Find where the given text appears and provide that cell's center as [x, y] coordinate. 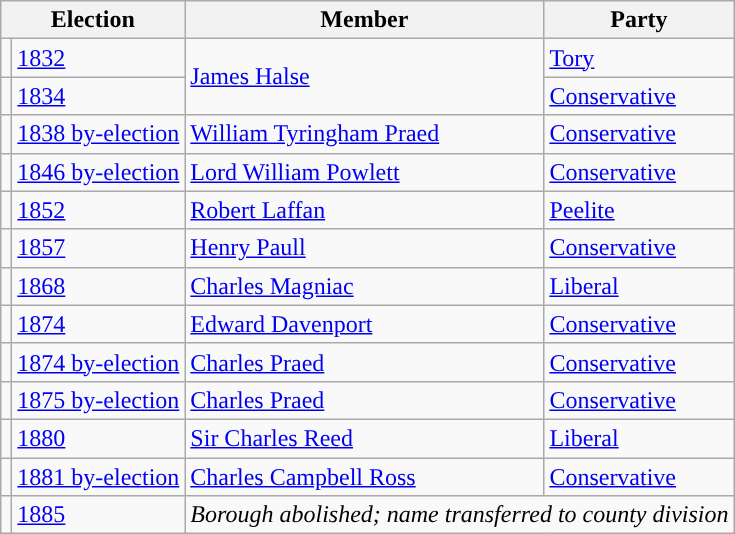
Robert Laffan [364, 210]
Borough abolished; name transferred to county division [460, 515]
Member [364, 20]
1857 [98, 248]
1834 [98, 96]
1885 [98, 515]
Lord William Powlett [364, 172]
William Tyringham Praed [364, 134]
1832 [98, 58]
Party [639, 20]
Henry Paull [364, 248]
1846 by-election [98, 172]
Peelite [639, 210]
1838 by-election [98, 134]
1881 by-election [98, 477]
James Halse [364, 77]
Charles Campbell Ross [364, 477]
1868 [98, 286]
1874 [98, 324]
1852 [98, 210]
1875 by-election [98, 400]
1880 [98, 438]
Charles Magniac [364, 286]
1874 by-election [98, 362]
Election [93, 20]
Sir Charles Reed [364, 438]
Tory [639, 58]
Edward Davenport [364, 324]
